Search for the cell housing the specified text and yield its [x, y] center coordinate. 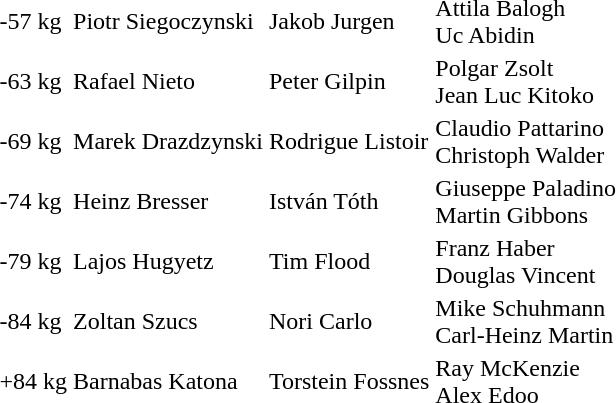
Lajos Hugyetz [168, 262]
Marek Drazdzynski [168, 142]
Heinz Bresser [168, 202]
Tim Flood [348, 262]
Rafael Nieto [168, 82]
Rodrigue Listoir [348, 142]
István Tóth [348, 202]
Nori Carlo [348, 322]
Zoltan Szucs [168, 322]
Peter Gilpin [348, 82]
